Provide the (x, y) coordinate of the cell's center where the given text is located.  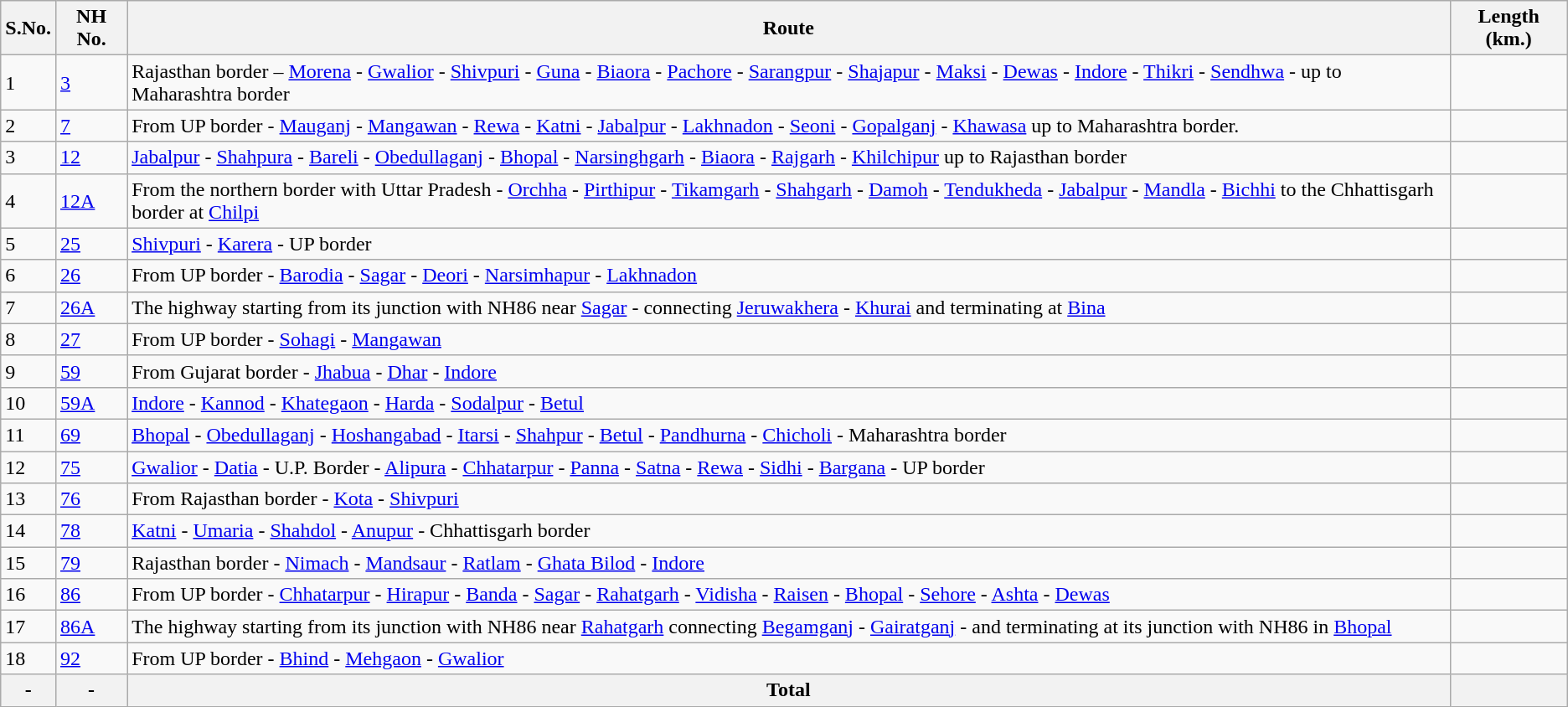
2 (28, 126)
16 (28, 595)
5 (28, 244)
1 (28, 82)
92 (90, 658)
Bhopal - Obedullaganj - Hoshangabad - Itarsi - Shahpur - Betul - Pandhurna - Chicholi - Maharashtra border (789, 435)
25 (90, 244)
17 (28, 627)
Total (789, 690)
S.No. (28, 28)
76 (90, 499)
Indore - Kannod - Khategaon - Harda - Sodalpur - Betul (789, 403)
Route (789, 28)
From UP border - Barodia - Sagar - Deori - Narsimhapur - Lakhnadon (789, 276)
26A (90, 307)
79 (90, 563)
4 (28, 201)
From UP border - Chhatarpur - Hirapur - Banda - Sagar - Rahatgarh - Vidisha - Raisen - Bhopal - Sehore - Ashta - Dewas (789, 595)
59 (90, 371)
59A (90, 403)
11 (28, 435)
6 (28, 276)
From Gujarat border - Jhabua - Dhar - Indore (789, 371)
From Rajasthan border - Kota - Shivpuri (789, 499)
Length (km.) (1509, 28)
8 (28, 339)
14 (28, 531)
86 (90, 595)
86A (90, 627)
78 (90, 531)
Shivpuri - Karera - UP border (789, 244)
The highway starting from its junction with NH86 near Sagar - connecting Jeruwakhera - Khurai and terminating at Bina (789, 307)
75 (90, 467)
From UP border - Sohagi - Mangawan (789, 339)
13 (28, 499)
Rajasthan border - Nimach - Mandsaur - Ratlam - Ghata Bilod - Indore (789, 563)
NH No. (90, 28)
26 (90, 276)
18 (28, 658)
From UP border - Bhind - Mehgaon - Gwalior (789, 658)
From UP border - Mauganj - Mangawan - Rewa - Katni - Jabalpur - Lakhnadon - Seoni - Gopalganj - Khawasa up to Maharashtra border. (789, 126)
10 (28, 403)
Katni - Umaria - Shahdol - Anupur - Chhattisgarh border (789, 531)
69 (90, 435)
Gwalior - Datia - U.P. Border - Alipura - Chhatarpur - Panna - Satna - Rewa - Sidhi - Bargana - UP border (789, 467)
15 (28, 563)
9 (28, 371)
27 (90, 339)
12A (90, 201)
Jabalpur - Shahpura - Bareli - Obedullaganj - Bhopal - Narsinghgarh - Biaora - Rajgarh - Khilchipur up to Rajasthan border (789, 157)
